Return the (x, y) coordinate for the center point of the cell that contains the specified text.  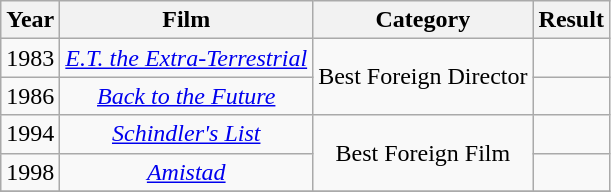
1994 (30, 134)
E.T. the Extra-Terrestrial (186, 58)
Best Foreign Director (423, 77)
Back to the Future (186, 96)
Film (186, 20)
1983 (30, 58)
Category (423, 20)
Best Foreign Film (423, 153)
1998 (30, 172)
Year (30, 20)
Amistad (186, 172)
Result (571, 20)
Schindler's List (186, 134)
1986 (30, 96)
